Detect which cell encompasses the target text, then output its (x, y) center coordinate. 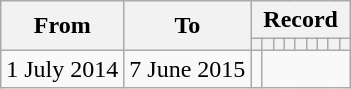
Record (301, 20)
From (62, 26)
To (188, 26)
7 June 2015 (188, 69)
1 July 2014 (62, 69)
